Return [X, Y] of the center of cell containing provided text 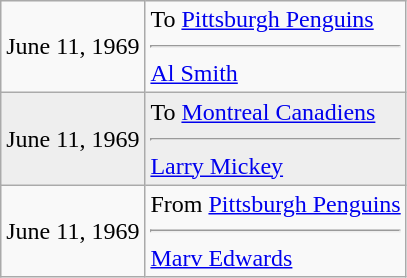
To Montreal CanadiensLarry Mickey [276, 139]
From Pittsburgh PenguinsMarv Edwards [276, 231]
To Pittsburgh PenguinsAl Smith [276, 47]
